Output the [X, Y] coordinate of the center of the cell containing the given text.  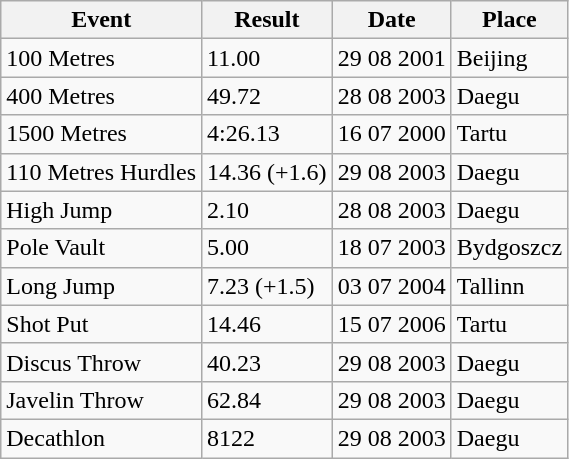
400 Metres [102, 96]
Discus Throw [102, 362]
11.00 [268, 58]
49.72 [268, 96]
110 Metres Hurdles [102, 172]
Shot Put [102, 324]
29 08 2001 [392, 58]
Beijing [509, 58]
Decathlon [102, 438]
18 07 2003 [392, 248]
100 Metres [102, 58]
Bydgoszcz [509, 248]
Result [268, 20]
2.10 [268, 210]
14.46 [268, 324]
16 07 2000 [392, 134]
Date [392, 20]
Long Jump [102, 286]
8122 [268, 438]
14.36 (+1.6) [268, 172]
Pole Vault [102, 248]
5.00 [268, 248]
Javelin Throw [102, 400]
Tallinn [509, 286]
1500 Metres [102, 134]
62.84 [268, 400]
Event [102, 20]
4:26.13 [268, 134]
Place [509, 20]
03 07 2004 [392, 286]
7.23 (+1.5) [268, 286]
High Jump [102, 210]
15 07 2006 [392, 324]
40.23 [268, 362]
